Return [X, Y] of the center of cell containing provided text 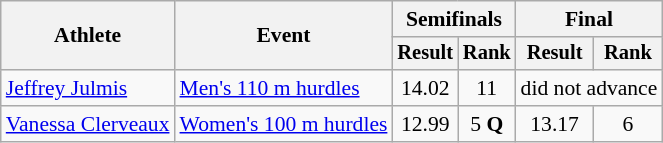
Vanessa Clerveaux [88, 124]
11 [487, 88]
Women's 100 m hurdles [284, 124]
5 Q [487, 124]
Event [284, 36]
Final [590, 19]
12.99 [425, 124]
14.02 [425, 88]
13.17 [555, 124]
Semifinals [454, 19]
Men's 110 m hurdles [284, 88]
Athlete [88, 36]
did not advance [590, 88]
Jeffrey Julmis [88, 88]
6 [628, 124]
